Return the (X, Y) coordinate for the center point of the cell that contains the specified text.  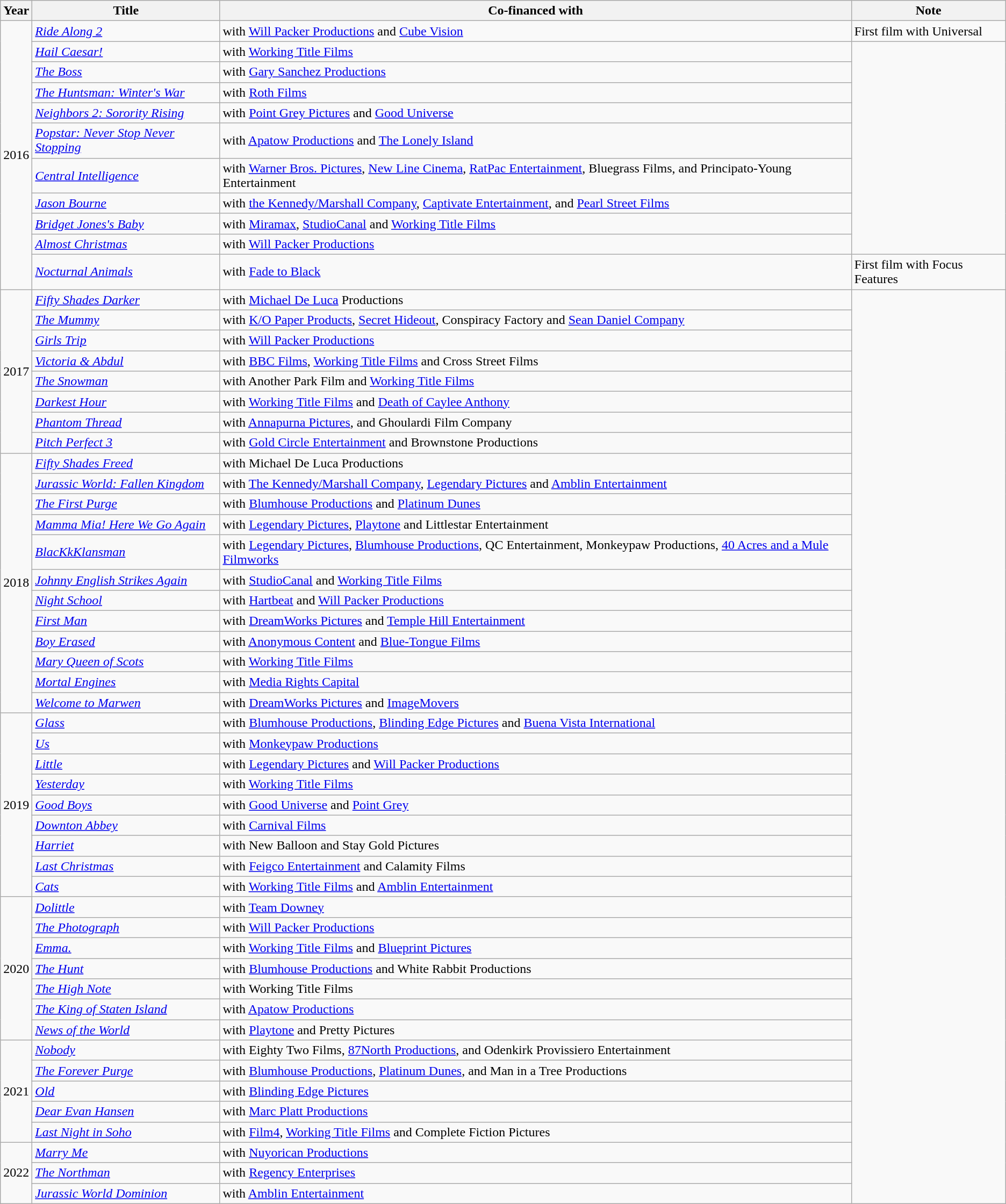
with Legendary Pictures and Will Packer Productions (535, 764)
Johnny English Strikes Again (126, 580)
with Marc Platt Productions (535, 1112)
Emma. (126, 948)
with Blumhouse Productions, Platinum Dunes, and Man in a Tree Productions (535, 1071)
with Working Title Films and Amblin Entertainment (535, 886)
with K/O Paper Products, Secret Hideout, Conspiracy Factory and Sean Daniel Company (535, 320)
Welcome to Marwen (126, 703)
Nobody (126, 1050)
Pitch Perfect 3 (126, 443)
Co-financed with (535, 11)
Little (126, 764)
The King of Staten Island (126, 1010)
with Carnival Films (535, 825)
with Anonymous Content and Blue-Tongue Films (535, 641)
with Blumhouse Productions and White Rabbit Productions (535, 969)
with Roth Films (535, 92)
First Man (126, 621)
The Hunt (126, 969)
Harriet (126, 846)
Mamma Mia! Here We Go Again (126, 524)
with the Kennedy/Marshall Company, Captivate Entertainment, and Pearl Street Films (535, 203)
with Warner Bros. Pictures, New Line Cinema, RatPac Entertainment, Bluegrass Films, and Principato-Young Entertainment (535, 175)
The Photograph (126, 927)
The First Purge (126, 504)
Title (126, 11)
The Snowman (126, 381)
Bridget Jones's Baby (126, 224)
with Monkeypaw Productions (535, 744)
Girls Trip (126, 341)
with Another Park Film and Working Title Films (535, 381)
with Blumhouse Productions, Blinding Edge Pictures and Buena Vista International (535, 723)
with Working Title Films and Blueprint Pictures (535, 948)
2021 (16, 1091)
with Regency Enterprises (535, 1173)
Hail Caesar! (126, 52)
with Hartbeat and Will Packer Productions (535, 600)
with StudioCanal and Working Title Films (535, 580)
2019 (16, 805)
Note (929, 11)
with Fade to Black (535, 272)
with Apatow Productions (535, 1010)
Darkest Hour (126, 402)
Yesterday (126, 784)
Us (126, 744)
with Gold Circle Entertainment and Brownstone Productions (535, 443)
with Blinding Edge Pictures (535, 1091)
Old (126, 1091)
with The Kennedy/Marshall Company, Legendary Pictures and Amblin Entertainment (535, 484)
Nocturnal Animals (126, 272)
with Point Grey Pictures and Good Universe (535, 113)
First film with Focus Features (929, 272)
Jason Bourne (126, 203)
Boy Erased (126, 641)
Neighbors 2: Sorority Rising (126, 113)
2020 (16, 968)
with New Balloon and Stay Gold Pictures (535, 846)
Glass (126, 723)
with BBC Films, Working Title Films and Cross Street Films (535, 361)
The Mummy (126, 320)
with DreamWorks Pictures and Temple Hill Entertainment (535, 621)
Last Christmas (126, 866)
with Legendary Pictures, Blumhouse Productions, QC Entertainment, Monkeypaw Productions, 40 Acres and a Mule Filmworks (535, 552)
with Amblin Entertainment (535, 1193)
Good Boys (126, 805)
The High Note (126, 989)
The Northman (126, 1173)
2018 (16, 583)
Cats (126, 886)
Mary Queen of Scots (126, 662)
Year (16, 11)
with Blumhouse Productions and Platinum Dunes (535, 504)
with Annapurna Pictures, and Ghoulardi Film Company (535, 422)
Mortal Engines (126, 682)
2022 (16, 1173)
with Legendary Pictures, Playtone and Littlestar Entertainment (535, 524)
Jurassic World: Fallen Kingdom (126, 484)
with Media Rights Capital (535, 682)
Downton Abbey (126, 825)
First film with Universal (929, 31)
with Miramax, StudioCanal and Working Title Films (535, 224)
Marry Me (126, 1152)
Fifty Shades Freed (126, 463)
Last Night in Soho (126, 1132)
with Nuyorican Productions (535, 1152)
Jurassic World Dominion (126, 1193)
Night School (126, 600)
Dear Evan Hansen (126, 1112)
The Forever Purge (126, 1071)
Popstar: Never Stop Never Stopping (126, 141)
with Film4, Working Title Films and Complete Fiction Pictures (535, 1132)
with Team Downey (535, 907)
with Playtone and Pretty Pictures (535, 1030)
Central Intelligence (126, 175)
The Boss (126, 72)
Ride Along 2 (126, 31)
2017 (16, 371)
The Huntsman: Winter's War (126, 92)
with Gary Sanchez Productions (535, 72)
with Will Packer Productions and Cube Vision (535, 31)
with Apatow Productions and The Lonely Island (535, 141)
BlacKkKlansman (126, 552)
Phantom Thread (126, 422)
Fifty Shades Darker (126, 299)
with Feigco Entertainment and Calamity Films (535, 866)
Victoria & Abdul (126, 361)
Almost Christmas (126, 244)
with Good Universe and Point Grey (535, 805)
with DreamWorks Pictures and ImageMovers (535, 703)
with Working Title Films and Death of Caylee Anthony (535, 402)
with Eighty Two Films, 87North Productions, and Odenkirk Provissiero Entertainment (535, 1050)
2016 (16, 155)
Dolittle (126, 907)
News of the World (126, 1030)
